Find where the given text appears and provide that cell's center as (x, y) coordinate. 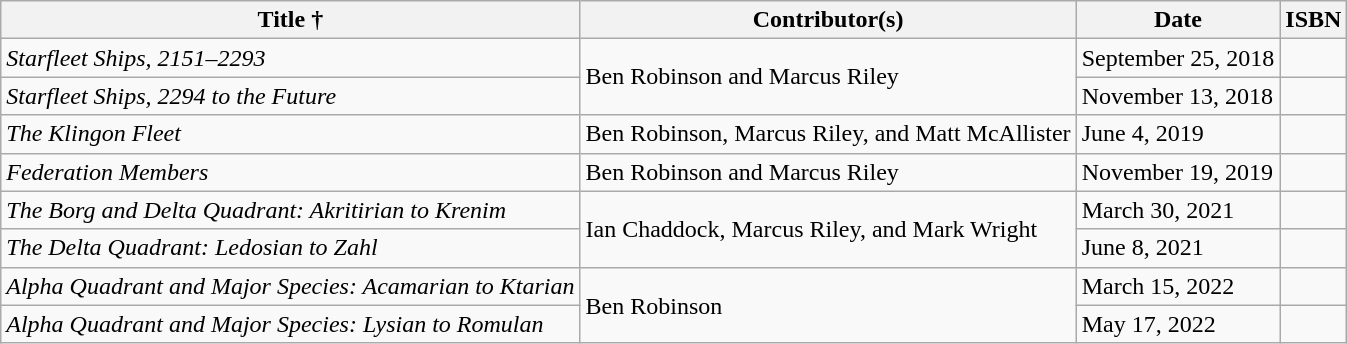
Title † (290, 20)
Federation Members (290, 172)
September 25, 2018 (1178, 58)
The Borg and Delta Quadrant: Akritirian to Krenim (290, 210)
Contributor(s) (828, 20)
Alpha Quadrant and Major Species: Lysian to Romulan (290, 324)
Alpha Quadrant and Major Species: Acamarian to Ktarian (290, 286)
June 8, 2021 (1178, 248)
May 17, 2022 (1178, 324)
The Klingon Fleet (290, 134)
Ben Robinson (828, 305)
Date (1178, 20)
March 30, 2021 (1178, 210)
The Delta Quadrant: Ledosian to Zahl (290, 248)
June 4, 2019 (1178, 134)
Starfleet Ships, 2294 to the Future (290, 96)
November 19, 2019 (1178, 172)
Ian Chaddock, Marcus Riley, and Mark Wright (828, 229)
ISBN (1314, 20)
March 15, 2022 (1178, 286)
Starfleet Ships, 2151–2293 (290, 58)
November 13, 2018 (1178, 96)
Ben Robinson, Marcus Riley, and Matt McAllister (828, 134)
